Extract the (X, Y) coordinate from the center of the cell holding the provided text.  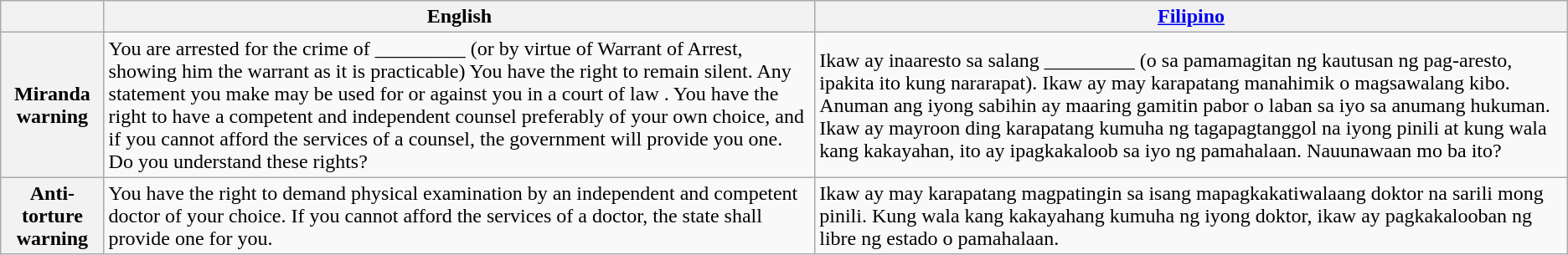
English (459, 17)
Anti-torture warning (52, 216)
Filipino (1191, 17)
Miranda warning (52, 105)
